Detect which cell encompasses the target text, then output its (X, Y) center coordinate. 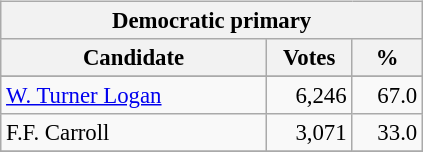
6,246 (309, 96)
3,071 (309, 133)
W. Turner Logan (134, 96)
Votes (309, 58)
Candidate (134, 58)
% (388, 58)
Democratic primary (212, 21)
33.0 (388, 133)
F.F. Carroll (134, 133)
67.0 (388, 96)
